Identify which cell holds the provided text, then report its (x, y) central coordinate. 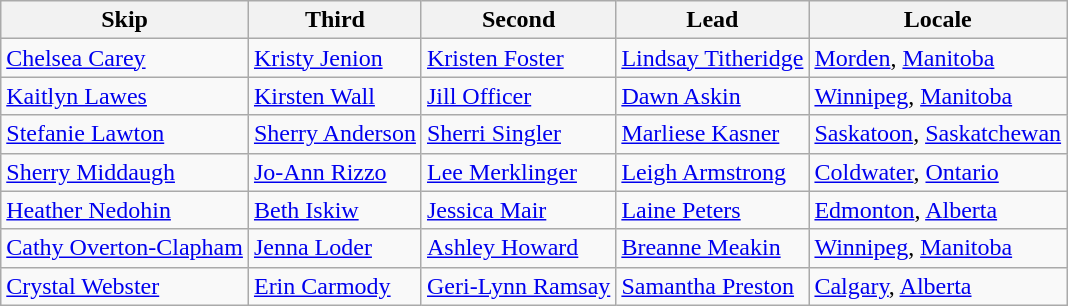
Kristy Jenion (334, 58)
Third (334, 20)
Second (518, 20)
Sherry Middaugh (125, 172)
Kristen Foster (518, 58)
Saskatoon, Saskatchewan (938, 134)
Laine Peters (712, 210)
Kirsten Wall (334, 96)
Jo-Ann Rizzo (334, 172)
Dawn Askin (712, 96)
Breanne Meakin (712, 248)
Kaitlyn Lawes (125, 96)
Jill Officer (518, 96)
Crystal Webster (125, 286)
Locale (938, 20)
Sherry Anderson (334, 134)
Erin Carmody (334, 286)
Morden, Manitoba (938, 58)
Geri-Lynn Ramsay (518, 286)
Lee Merklinger (518, 172)
Marliese Kasner (712, 134)
Edmonton, Alberta (938, 210)
Heather Nedohin (125, 210)
Sherri Singler (518, 134)
Cathy Overton-Clapham (125, 248)
Beth Iskiw (334, 210)
Lindsay Titheridge (712, 58)
Jessica Mair (518, 210)
Stefanie Lawton (125, 134)
Samantha Preston (712, 286)
Chelsea Carey (125, 58)
Leigh Armstrong (712, 172)
Skip (125, 20)
Jenna Loder (334, 248)
Lead (712, 20)
Ashley Howard (518, 248)
Calgary, Alberta (938, 286)
Coldwater, Ontario (938, 172)
